Return the (x, y) coordinate for the center point of the cell that contains the specified text.  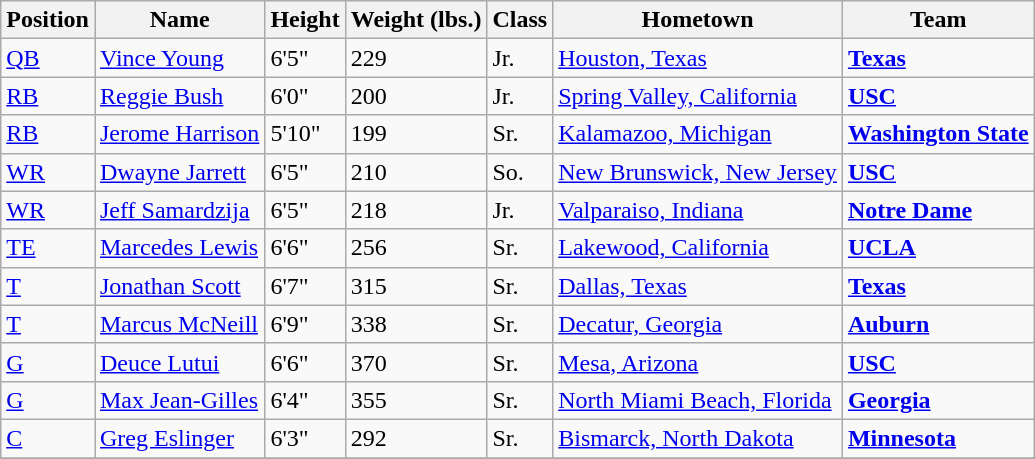
TE (48, 248)
QB (48, 58)
New Brunswick, New Jersey (698, 172)
Hometown (698, 20)
Bismarck, North Dakota (698, 438)
C (48, 438)
So. (520, 172)
6'0" (305, 96)
218 (416, 210)
355 (416, 400)
370 (416, 362)
200 (416, 96)
229 (416, 58)
Max Jean-Gilles (179, 400)
Position (48, 20)
Minnesota (938, 438)
Greg Eslinger (179, 438)
6'7" (305, 286)
Deuce Lutui (179, 362)
Georgia (938, 400)
6'4" (305, 400)
Houston, Texas (698, 58)
Name (179, 20)
Team (938, 20)
338 (416, 324)
Dallas, Texas (698, 286)
5'10" (305, 134)
Vince Young (179, 58)
Notre Dame (938, 210)
6'3" (305, 438)
292 (416, 438)
199 (416, 134)
Height (305, 20)
Kalamazoo, Michigan (698, 134)
Mesa, Arizona (698, 362)
Jerome Harrison (179, 134)
Reggie Bush (179, 96)
North Miami Beach, Florida (698, 400)
Marcedes Lewis (179, 248)
Lakewood, California (698, 248)
Washington State (938, 134)
Auburn (938, 324)
UCLA (938, 248)
Jeff Samardzija (179, 210)
Weight (lbs.) (416, 20)
Dwayne Jarrett (179, 172)
6'9" (305, 324)
Class (520, 20)
Valparaiso, Indiana (698, 210)
256 (416, 248)
Marcus McNeill (179, 324)
Spring Valley, California (698, 96)
210 (416, 172)
Jonathan Scott (179, 286)
315 (416, 286)
Decatur, Georgia (698, 324)
